Provide the (X, Y) coordinate of the cell's center where the given text is located.  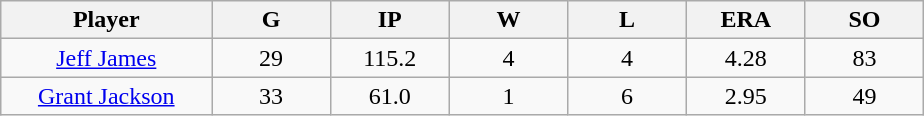
83 (864, 58)
IP (390, 20)
L (628, 20)
2.95 (746, 96)
29 (272, 58)
G (272, 20)
Grant Jackson (106, 96)
6 (628, 96)
49 (864, 96)
Player (106, 20)
61.0 (390, 96)
Jeff James (106, 58)
4.28 (746, 58)
115.2 (390, 58)
ERA (746, 20)
SO (864, 20)
33 (272, 96)
W (508, 20)
1 (508, 96)
